Pinpoint the cell where the given text exists, returning its (x, y) midpoint coordinate. 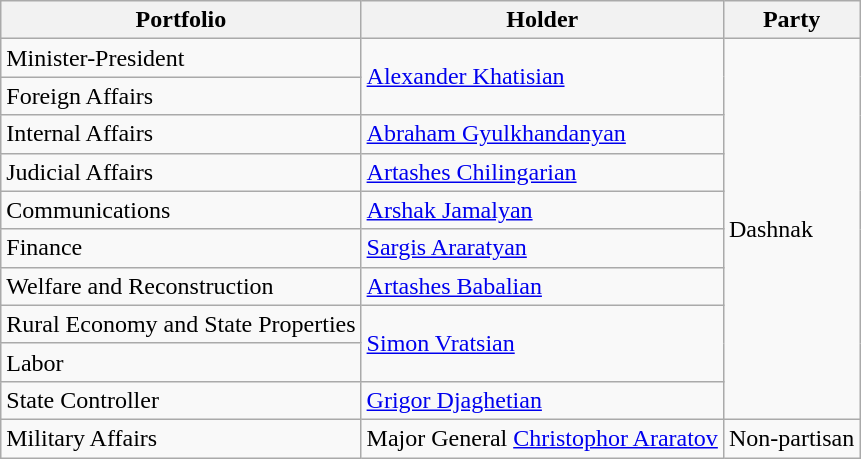
Military Affairs (181, 438)
Welfare and Reconstruction (181, 286)
Labor (181, 362)
Judicial Affairs (181, 172)
Rural Economy and State Properties (181, 324)
Major General Christophor Araratov (542, 438)
Foreign Affairs (181, 96)
Non-partisan (791, 438)
Simon Vratsian (542, 343)
Minister-President (181, 58)
Artashes Chilingarian (542, 172)
Arshak Jamalyan (542, 210)
Internal Affairs (181, 134)
Artashes Babalian (542, 286)
Holder (542, 20)
Communications (181, 210)
Grigor Djaghetian (542, 400)
Finance (181, 248)
Alexander Khatisian (542, 77)
State Controller (181, 400)
Portfolio (181, 20)
Dashnak (791, 230)
Sargis Araratyan (542, 248)
Party (791, 20)
Abraham Gyulkhandanyan (542, 134)
